Extract the (X, Y) coordinate from the center of the cell holding the provided text.  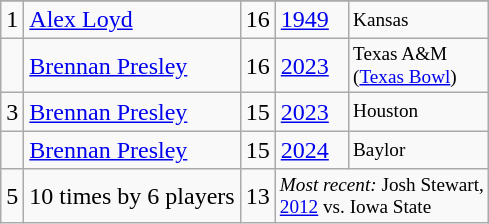
Houston (418, 112)
2024 (312, 150)
Most recent: Josh Stewart,2012 vs. Iowa State (382, 196)
Kansas (418, 20)
10 times by 6 players (132, 196)
3 (12, 112)
13 (258, 196)
1 (12, 20)
1949 (312, 20)
Texas A&M(Texas Bowl) (418, 66)
Baylor (418, 150)
5 (12, 196)
Alex Loyd (132, 20)
